Extract the (X, Y) coordinate from the center of the cell holding the provided text.  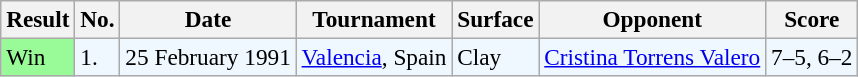
Clay (496, 57)
Opponent (652, 19)
No. (98, 19)
Score (812, 19)
25 February 1991 (208, 57)
Tournament (374, 19)
Date (208, 19)
1. (98, 57)
Surface (496, 19)
Cristina Torrens Valero (652, 57)
Valencia, Spain (374, 57)
7–5, 6–2 (812, 57)
Result (38, 19)
Win (38, 57)
